Find where the given text appears and provide that cell's center as (X, Y) coordinate. 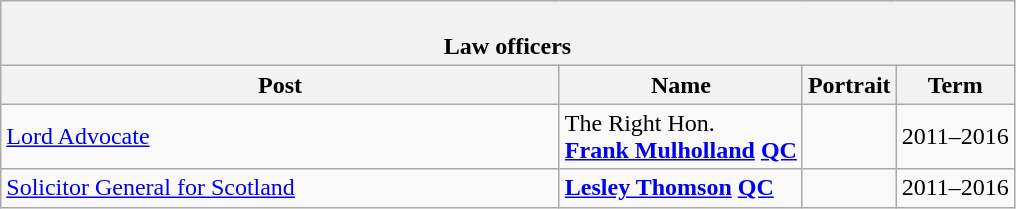
The Right Hon.Frank Mulholland QC (680, 136)
Portrait (849, 85)
Term (955, 85)
Lord Advocate (280, 136)
Law officers (508, 34)
Post (280, 85)
Solicitor General for Scotland (280, 188)
Lesley Thomson QC (680, 188)
Name (680, 85)
